Pinpoint the cell where the given text exists, returning its [X, Y] midpoint coordinate. 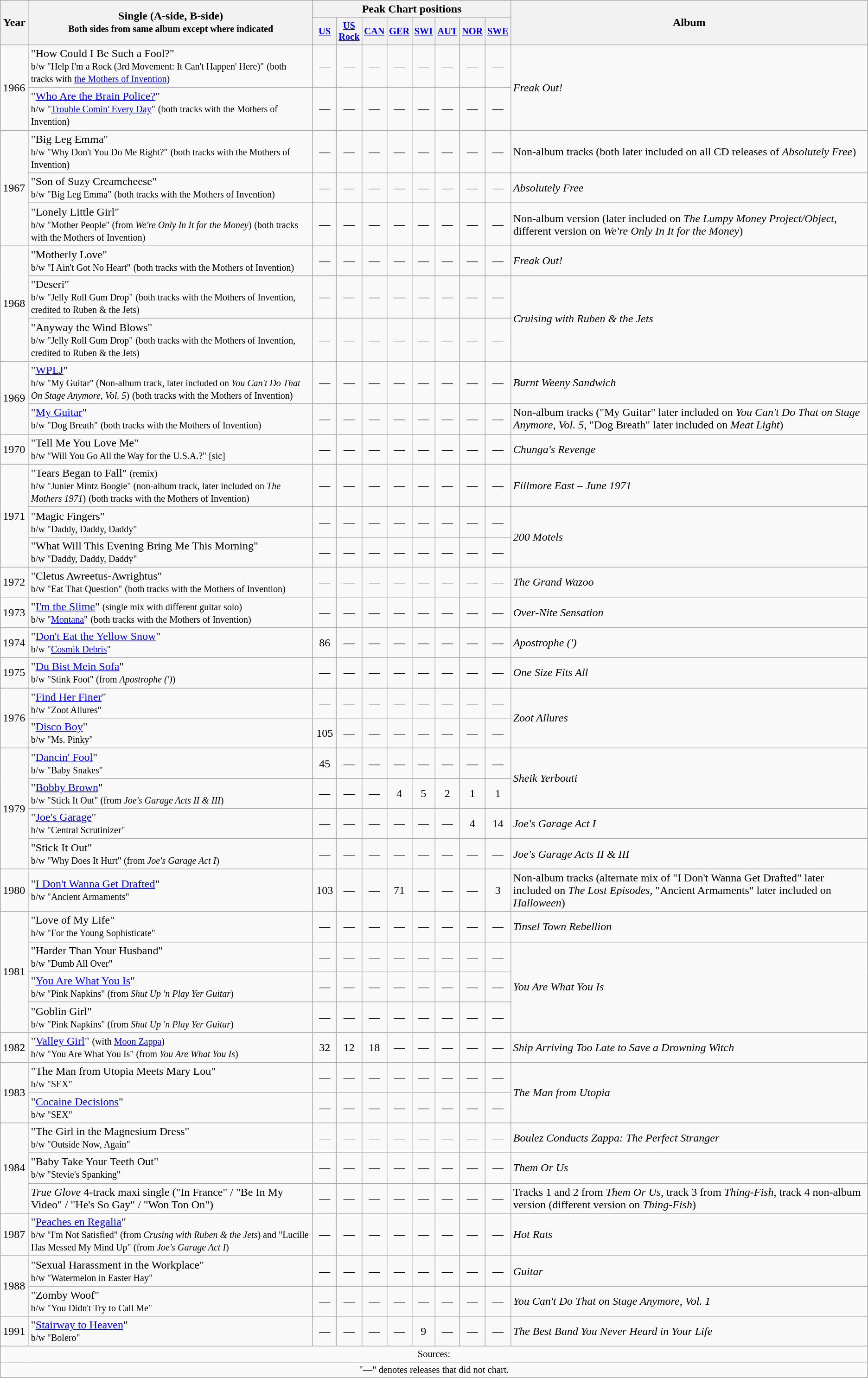
Ship Arriving Too Late to Save a Drowning Witch [689, 1047]
9 [423, 1332]
Chunga's Revenge [689, 449]
NOR [472, 32]
71 [399, 890]
Sources: [434, 1354]
"Sexual Harassment in the Workplace"b/w "Watermelon in Easter Hay" [171, 1271]
200 Motels [689, 537]
3 [498, 890]
"Peaches en Regalia"b/w "I'm Not Satisfied" (from Crusing with Ruben & the Jets) and "Lucille Has Messed My Mind Up" (from Joe's Garage Act I) [171, 1235]
Non-album version (later included on The Lumpy Money Project/Object, different version on We're Only In It for the Money) [689, 224]
5 [423, 794]
1988 [15, 1286]
Joe's Garage Act I [689, 823]
US Rock [349, 32]
1967 [15, 188]
"Joe's Garage"b/w "Central Scrutinizer" [171, 823]
"How Could I Be Such a Fool?"b/w "Help I'm a Rock (3rd Movement: It Can't Happen' Here)" (both tracks with the Mothers of Invention) [171, 66]
"Tell Me You Love Me"b/w "Will You Go All the Way for the U.S.A.?" [sic] [171, 449]
103 [325, 890]
"Big Leg Emma"b/w "Why Don't You Do Me Right?" (both tracks with the Mothers of Invention) [171, 152]
"Motherly Love"b/w "I Ain't Got No Heart" (both tracks with the Mothers of Invention) [171, 261]
The Man from Utopia [689, 1092]
You Can't Do That on Stage Anymore, Vol. 1 [689, 1301]
Them Or Us [689, 1168]
1975 [15, 673]
"Find Her Finer"b/w "Zoot Allures" [171, 703]
"WPLJ"b/w "My Guitar" (Non-album track, later included on You Can't Do That On Stage Anymore, Vol. 5) (both tracks with the Mothers of Invention) [171, 383]
"Deseri"b/w "Jelly Roll Gum Drop" (both tracks with the Mothers of Invention, credited to Ruben & the Jets) [171, 297]
1971 [15, 516]
Guitar [689, 1271]
One Size Fits All [689, 673]
"You Are What You Is"b/w "Pink Napkins" (from Shut Up 'n Play Yer Guitar) [171, 987]
1984 [15, 1167]
"Cocaine Decisions"b/w "SEX" [171, 1107]
1970 [15, 449]
"Magic Fingers"b/w "Daddy, Daddy, Daddy" [171, 522]
US [325, 32]
45 [325, 763]
Fillmore East – June 1971 [689, 485]
"Harder Than Your Husband"b/w "Dumb All Over" [171, 957]
14 [498, 823]
1982 [15, 1047]
"My Guitar" b/w "Dog Breath" (both tracks with the Mothers of Invention) [171, 419]
"Stairway to Heaven"b/w "Bolero" [171, 1332]
"Valley Girl" (with Moon Zappa)b/w "You Are What You Is" (from You Are What You Is) [171, 1047]
1968 [15, 303]
GER [399, 32]
"Goblin Girl"b/w "Pink Napkins" (from Shut Up 'n Play Yer Guitar) [171, 1017]
"Love of My Life"b/w "For the Young Sophisticate" [171, 926]
"Cletus Awreetus-Awrightus"b/w "Eat That Question" (both tracks with the Mothers of Invention) [171, 582]
Non-album tracks ("My Guitar" later included on You Can't Do That on Stage Anymore, Vol. 5, "Dog Breath" later included on Meat Light) [689, 419]
"Anyway the Wind Blows"b/w "Jelly Roll Gum Drop" (both tracks with the Mothers of Invention, credited to Ruben & the Jets) [171, 340]
Single (A-side, B-side)Both sides from same album except where indicated [171, 23]
1974 [15, 643]
1966 [15, 87]
You Are What You Is [689, 987]
86 [325, 643]
1979 [15, 809]
"Bobby Brown"b/w "Stick It Out" (from Joe's Garage Acts II & III) [171, 794]
1981 [15, 972]
1973 [15, 612]
"I'm the Slime" (single mix with different guitar solo)b/w "Montana" (both tracks with the Mothers of Invention) [171, 612]
"Don't Eat the Yellow Snow"b/w "Cosmik Debris" [171, 643]
Hot Rats [689, 1235]
Burnt Weeny Sandwich [689, 383]
Non-album tracks (both later included on all CD releases of Absolutely Free) [689, 152]
Album [689, 23]
Zoot Allures [689, 718]
SWE [498, 32]
SWI [423, 32]
"Zomby Woof"b/w "You Didn't Try to Call Me" [171, 1301]
"The Man from Utopia Meets Mary Lou"b/w "SEX" [171, 1078]
"—" denotes releases that did not chart. [434, 1370]
18 [374, 1047]
"Dancin' Fool"b/w "Baby Snakes" [171, 763]
Boulez Conducts Zappa: The Perfect Stranger [689, 1138]
"Son of Suzy Creamcheese"b/w "Big Leg Emma" (both tracks with the Mothers of Invention) [171, 188]
Tinsel Town Rebellion [689, 926]
2 [447, 794]
Absolutely Free [689, 188]
Over-Nite Sensation [689, 612]
"What Will This Evening Bring Me This Morning"b/w "Daddy, Daddy, Daddy" [171, 552]
12 [349, 1047]
1976 [15, 718]
Apostrophe (') [689, 643]
Peak Chart positions [412, 9]
"Who Are the Brain Police?"b/w "Trouble Comin' Every Day" (both tracks with the Mothers of Invention) [171, 109]
The Grand Wazoo [689, 582]
Tracks 1 and 2 from Them Or Us, track 3 from Thing-Fish, track 4 non-album version (different version on Thing-Fish) [689, 1198]
1969 [15, 398]
The Best Band You Never Heard in Your Life [689, 1332]
True Glove 4-track maxi single ("In France" / "Be In My Video" / "He's So Gay" / "Won Ton On") [171, 1198]
105 [325, 734]
Year [15, 23]
1983 [15, 1092]
"The Girl in the Magnesium Dress"b/w "Outside Now, Again" [171, 1138]
"Stick It Out"b/w "Why Does It Hurt" (from Joe's Garage Act I) [171, 854]
"Baby Take Your Teeth Out"b/w "Stevie's Spanking" [171, 1168]
"I Don't Wanna Get Drafted"b/w "Ancient Armaments" [171, 890]
32 [325, 1047]
1991 [15, 1332]
Joe's Garage Acts II & III [689, 854]
1987 [15, 1235]
"Disco Boy"b/w "Ms. Pinky" [171, 734]
AUT [447, 32]
CAN [374, 32]
Cruising with Ruben & the Jets [689, 319]
"Du Bist Mein Sofa"b/w "Stink Foot" (from Apostrophe (')) [171, 673]
Sheik Yerbouti [689, 778]
1972 [15, 582]
1980 [15, 890]
"Lonely Little Girl"b/w "Mother People" (from We're Only In It for the Money) (both tracks with the Mothers of Invention) [171, 224]
Non-album tracks (alternate mix of "I Don't Wanna Get Drafted" later included on The Lost Episodes, "Ancient Armaments" later included on Halloween) [689, 890]
